From the cell containing the given text, extract its center point as [X, Y] coordinate. 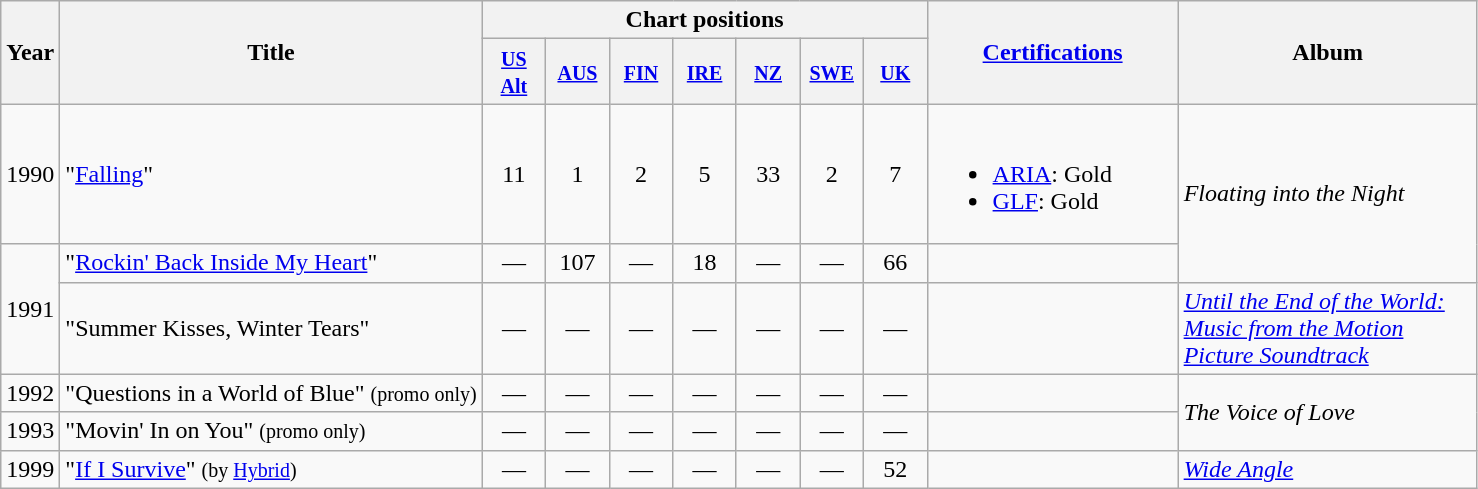
1991 [30, 309]
107 [578, 263]
1990 [30, 174]
"Movin' In on You" (promo only) [271, 431]
5 [705, 174]
Wide Angle [1328, 469]
Year [30, 52]
33 [768, 174]
7 [896, 174]
IRE [705, 72]
66 [896, 263]
"Questions in a World of Blue" (promo only) [271, 393]
UK [896, 72]
ARIA: GoldGLF: Gold [1052, 174]
The Voice of Love [1328, 412]
NZ [768, 72]
Album [1328, 52]
52 [896, 469]
Title [271, 52]
Until the End of the World: Music from the Motion Picture Soundtrack [1328, 328]
18 [705, 263]
1999 [30, 469]
"Summer Kisses, Winter Tears" [271, 328]
Floating into the Night [1328, 193]
Chart positions [704, 20]
"If I Survive" (by Hybrid) [271, 469]
FIN [641, 72]
US Alt [514, 72]
1 [578, 174]
11 [514, 174]
1992 [30, 393]
1993 [30, 431]
SWE [832, 72]
Certifications [1052, 52]
"Falling" [271, 174]
"Rockin' Back Inside My Heart" [271, 263]
AUS [578, 72]
